Pinpoint the cell where the given text exists, returning its [X, Y] midpoint coordinate. 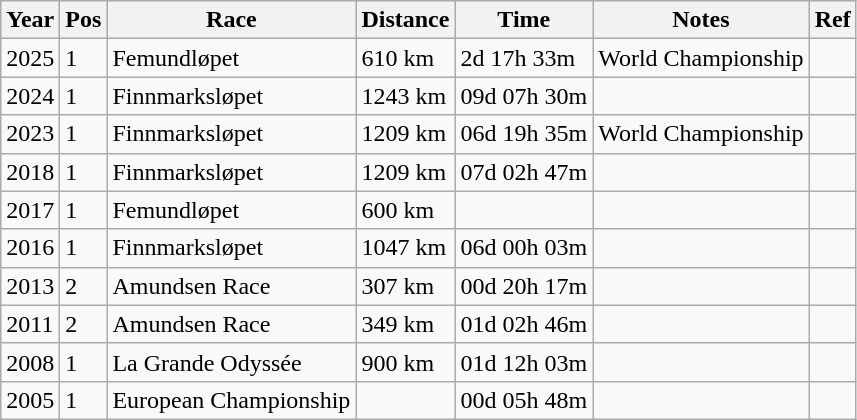
307 km [406, 286]
1047 km [406, 248]
Notes [701, 20]
610 km [406, 58]
2025 [30, 58]
2017 [30, 210]
Ref [832, 20]
01d 12h 03m [524, 362]
European Championship [232, 400]
07d 02h 47m [524, 172]
2008 [30, 362]
00d 20h 17m [524, 286]
Year [30, 20]
600 km [406, 210]
2d 17h 33m [524, 58]
2023 [30, 134]
349 km [406, 324]
1243 km [406, 96]
06d 19h 35m [524, 134]
2024 [30, 96]
2018 [30, 172]
Time [524, 20]
2005 [30, 400]
Race [232, 20]
Distance [406, 20]
La Grande Odyssée [232, 362]
01d 02h 46m [524, 324]
09d 07h 30m [524, 96]
2013 [30, 286]
2011 [30, 324]
2016 [30, 248]
900 km [406, 362]
00d 05h 48m [524, 400]
Pos [84, 20]
06d 00h 03m [524, 248]
